Output the [x, y] coordinate of the center of the cell containing the given text.  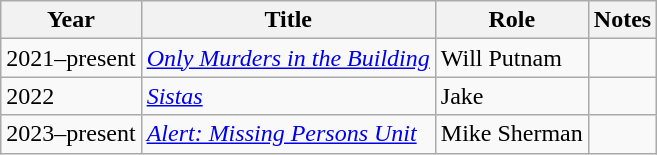
Year [71, 20]
Notes [622, 20]
Jake [512, 96]
Title [288, 20]
Mike Sherman [512, 134]
2021–present [71, 58]
Role [512, 20]
Alert: Missing Persons Unit [288, 134]
Will Putnam [512, 58]
2023–present [71, 134]
Only Murders in the Building [288, 58]
2022 [71, 96]
Sistas [288, 96]
